Return the (x, y) coordinate for the center point of the cell that contains the specified text.  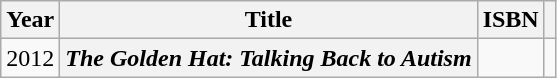
The Golden Hat: Talking Back to Autism (268, 58)
Year (30, 20)
ISBN (510, 20)
2012 (30, 58)
Title (268, 20)
